Identify which cell holds the provided text, then report its [x, y] central coordinate. 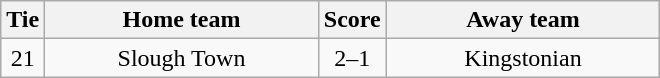
Home team [182, 20]
Kingstonian [523, 58]
Score [352, 20]
21 [23, 58]
2–1 [352, 58]
Slough Town [182, 58]
Away team [523, 20]
Tie [23, 20]
